From the cell containing the given text, extract its center point as [x, y] coordinate. 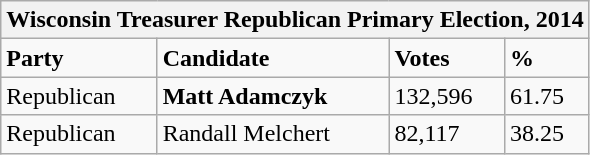
38.25 [548, 134]
61.75 [548, 96]
Candidate [273, 58]
% [548, 58]
Matt Adamczyk [273, 96]
132,596 [447, 96]
Party [79, 58]
Randall Melchert [273, 134]
Votes [447, 58]
Wisconsin Treasurer Republican Primary Election, 2014 [295, 20]
82,117 [447, 134]
